Return (x, y) of the center of cell containing provided text 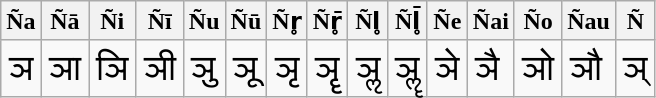
ञृ (287, 68)
Ñ (635, 21)
Ñr̥̄ (327, 21)
Ñl̥ (368, 21)
ञौ (589, 68)
Ñā (64, 21)
Ño (538, 21)
Ñl̥̄ (408, 21)
ञे (447, 68)
ञॄ (327, 68)
Ñai (490, 21)
ञो (538, 68)
ञॣ (408, 68)
ञ् (635, 68)
Ñu (204, 21)
ञ (21, 68)
Ñī (160, 21)
ञा (64, 68)
ञु (204, 68)
ञी (160, 68)
Ñe (447, 21)
Ñr̥ (287, 21)
Ñau (589, 21)
ञै (490, 68)
Ñū (246, 21)
Ñi (112, 21)
ञू (246, 68)
ञि (112, 68)
Ña (21, 21)
ञॢ (368, 68)
